Return (X, Y) of the center of cell containing provided text 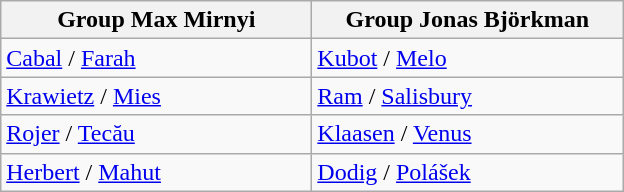
Klaasen / Venus (468, 134)
Dodig / Polášek (468, 172)
Krawietz / Mies (156, 96)
Group Jonas Björkman (468, 20)
Ram / Salisbury (468, 96)
Herbert / Mahut (156, 172)
Group Max Mirnyi (156, 20)
Cabal / Farah (156, 58)
Rojer / Tecău (156, 134)
Kubot / Melo (468, 58)
